Extract the [x, y] coordinate from the center of the cell holding the provided text.  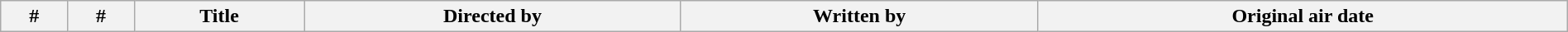
Directed by [493, 16]
Title [218, 16]
Original air date [1303, 16]
Written by [859, 16]
